Output the (X, Y) coordinate of the center of the cell containing the given text.  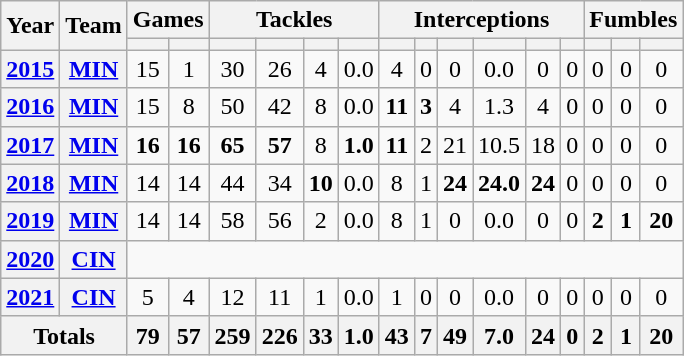
50 (232, 107)
5 (148, 297)
Games (168, 20)
Tackles (294, 20)
Totals (64, 335)
2019 (30, 221)
10 (320, 183)
26 (280, 69)
12 (232, 297)
58 (232, 221)
Interceptions (481, 20)
10.5 (498, 145)
24.0 (498, 183)
Team (94, 26)
49 (454, 335)
Fumbles (634, 20)
56 (280, 221)
Year (30, 26)
34 (280, 183)
2018 (30, 183)
226 (280, 335)
2015 (30, 69)
7.0 (498, 335)
18 (544, 145)
65 (232, 145)
259 (232, 335)
79 (148, 335)
21 (454, 145)
2016 (30, 107)
3 (426, 107)
30 (232, 69)
7 (426, 335)
43 (396, 335)
33 (320, 335)
2021 (30, 297)
44 (232, 183)
2020 (30, 259)
42 (280, 107)
2017 (30, 145)
1.3 (498, 107)
